Extract the (x, y) coordinate from the center of the cell holding the provided text.  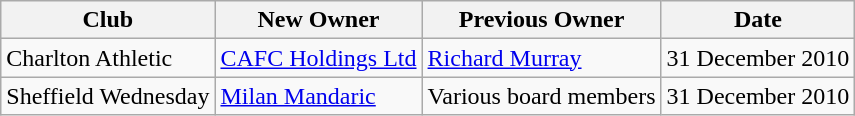
New Owner (318, 20)
Various board members (542, 96)
Milan Mandaric (318, 96)
Richard Murray (542, 58)
Date (758, 20)
Charlton Athletic (108, 58)
Club (108, 20)
CAFC Holdings Ltd (318, 58)
Previous Owner (542, 20)
Sheffield Wednesday (108, 96)
